Detect which cell encompasses the target text, then output its [x, y] center coordinate. 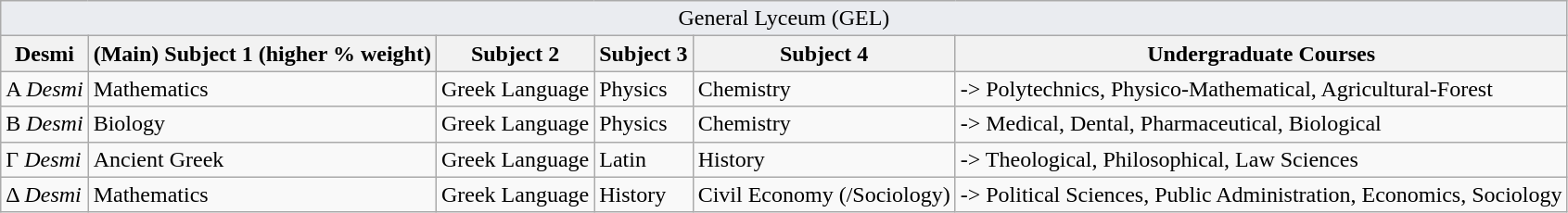
Desmi [45, 54]
General Lyceum (GEL) [784, 19]
Subject 3 [644, 54]
A Desmi [45, 89]
B Desmi [45, 124]
-> Political Sciences, Public Administration, Economics, Sociology [1261, 194]
Subject 2 [515, 54]
-> Theological, Philosophical, Law Sciences [1261, 159]
Biology [261, 124]
Latin [644, 159]
-> Polytechnics, Physico-Mathematical, Agricultural-Forest [1261, 89]
Γ Desmi [45, 159]
Undergraduate Courses [1261, 54]
-> Medical, Dental, Pharmaceutical, Biological [1261, 124]
(Main) Subject 1 (higher % weight) [261, 54]
Δ Desmi [45, 194]
Civil Economy (/Sociology) [823, 194]
Subject 4 [823, 54]
Ancient Greek [261, 159]
